Output the [X, Y] coordinate of the center of the cell containing the given text.  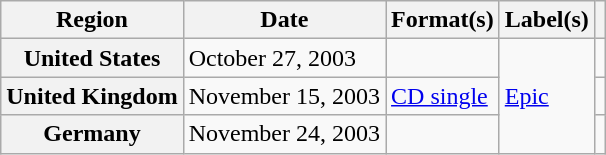
Label(s) [546, 20]
October 27, 2003 [284, 58]
Germany [92, 134]
Epic [546, 96]
United States [92, 58]
CD single [443, 96]
Format(s) [443, 20]
November 15, 2003 [284, 96]
Date [284, 20]
United Kingdom [92, 96]
November 24, 2003 [284, 134]
Region [92, 20]
